Provide the (x, y) coordinate of the cell's center where the given text is located.  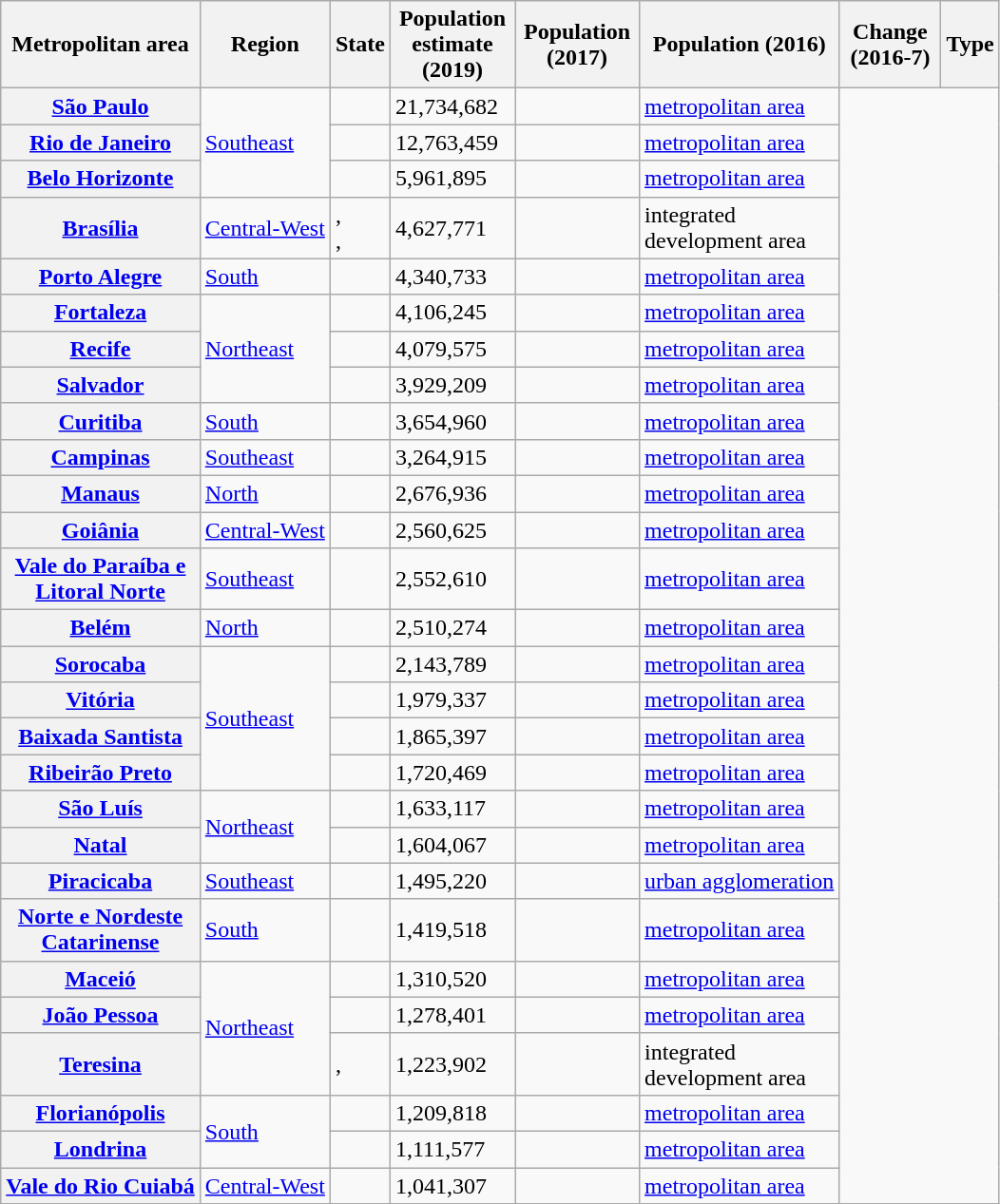
,, (359, 228)
Belém (101, 628)
Ribeirão Preto (101, 773)
4,340,733 (452, 277)
21,734,682 (452, 106)
Population (2016) (740, 45)
1,419,518 (452, 929)
4,079,575 (452, 349)
2,552,610 (452, 580)
Belo Horizonte (101, 179)
1,209,818 (452, 1113)
1,633,117 (452, 809)
Region (264, 45)
1,310,520 (452, 979)
Florianópolis (101, 1113)
4,106,245 (452, 313)
5,961,895 (452, 179)
Type (970, 45)
Curitiba (101, 421)
Recife (101, 349)
3,264,915 (452, 457)
Metropolitan area (101, 45)
Brasília (101, 228)
Londrina (101, 1149)
State (359, 45)
Change (2016-7) (890, 45)
2,560,625 (452, 529)
1,495,220 (452, 881)
Population (2017) (578, 45)
Salvador (101, 385)
Maceió (101, 979)
3,929,209 (452, 385)
Baixada Santista (101, 736)
2,510,274 (452, 628)
Natal (101, 845)
Population estimate (2019) (452, 45)
Sorocaba (101, 664)
Fortaleza (101, 313)
2,676,936 (452, 493)
Vale do Rio Cuiabá (101, 1185)
Manaus (101, 493)
urban agglomeration (740, 881)
Porto Alegre (101, 277)
1,278,401 (452, 1015)
São Paulo (101, 106)
Teresina (101, 1064)
Piracicaba (101, 881)
12,763,459 (452, 143)
Vitória (101, 700)
1,111,577 (452, 1149)
Vale do Paraíba e Litoral Norte (101, 580)
Rio de Janeiro (101, 143)
1,604,067 (452, 845)
São Luís (101, 809)
1,979,337 (452, 700)
Goiânia (101, 529)
Campinas (101, 457)
1,223,902 (452, 1064)
2,143,789 (452, 664)
3,654,960 (452, 421)
4,627,771 (452, 228)
1,041,307 (452, 1185)
João Pessoa (101, 1015)
1,720,469 (452, 773)
Norte e Nordeste Catarinense (101, 929)
1,865,397 (452, 736)
, (359, 1064)
